Pinpoint the cell where the given text exists, returning its [x, y] midpoint coordinate. 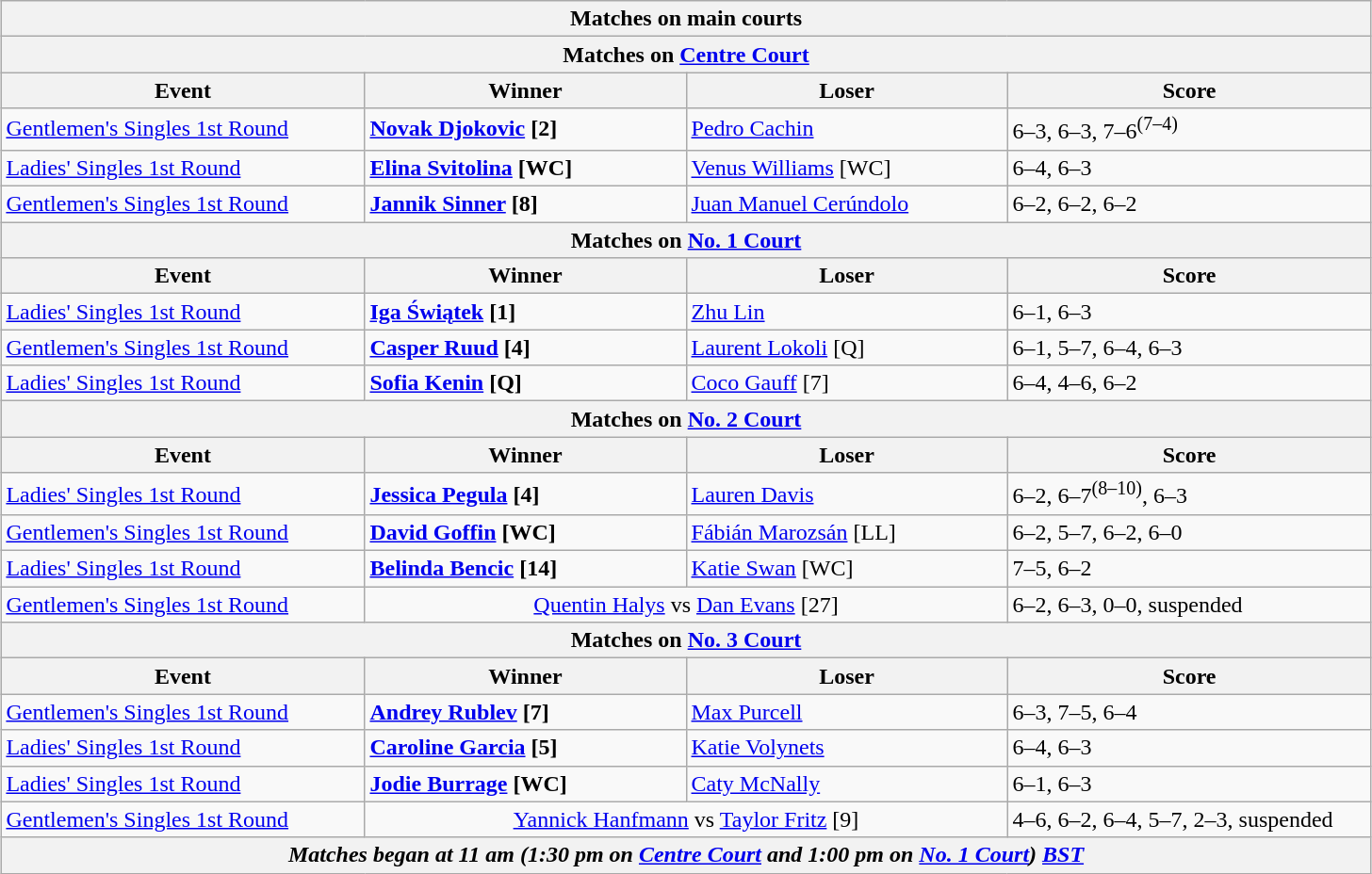
6–1, 5–7, 6–4, 6–3 [1189, 348]
Caty McNally [846, 784]
7–5, 6–2 [1189, 569]
Iga Świątek [1] [526, 312]
Casper Ruud [4] [526, 348]
6–3, 7–5, 6–4 [1189, 712]
Matches on No. 1 Court [686, 240]
Jessica Pegula [4] [526, 494]
6–2, 6–2, 6–2 [1189, 204]
David Goffin [WC] [526, 533]
6–2, 6–3, 0–0, suspended [1189, 605]
4–6, 6–2, 6–4, 5–7, 2–3, suspended [1189, 819]
Coco Gauff [7] [846, 383]
Laurent Lokoli [Q] [846, 348]
Jannik Sinner [8] [526, 204]
6–2, 6–7(8–10), 6–3 [1189, 494]
Pedro Cachin [846, 130]
Matches on Centre Court [686, 55]
Venus Williams [WC] [846, 168]
Andrey Rublev [7] [526, 712]
Caroline Garcia [5] [526, 748]
Matches on No. 3 Court [686, 640]
Matches on main courts [686, 19]
Fábián Marozsán [LL] [846, 533]
6–2, 5–7, 6–2, 6–0 [1189, 533]
Yannick Hanfmann vs Taylor Fritz [9] [686, 819]
Elina Svitolina [WC] [526, 168]
Belinda Bencic [14] [526, 569]
Sofia Kenin [Q] [526, 383]
Lauren Davis [846, 494]
Katie Volynets [846, 748]
Novak Djokovic [2] [526, 130]
Max Purcell [846, 712]
Juan Manuel Cerúndolo [846, 204]
Matches on No. 2 Court [686, 419]
Katie Swan [WC] [846, 569]
6–4, 4–6, 6–2 [1189, 383]
6–3, 6–3, 7–6(7–4) [1189, 130]
Matches began at 11 am (1:30 pm on Centre Court and 1:00 pm on No. 1 Court) BST [686, 855]
Quentin Halys vs Dan Evans [27] [686, 605]
Zhu Lin [846, 312]
Jodie Burrage [WC] [526, 784]
